Pinpoint the cell where the given text exists, returning its (X, Y) midpoint coordinate. 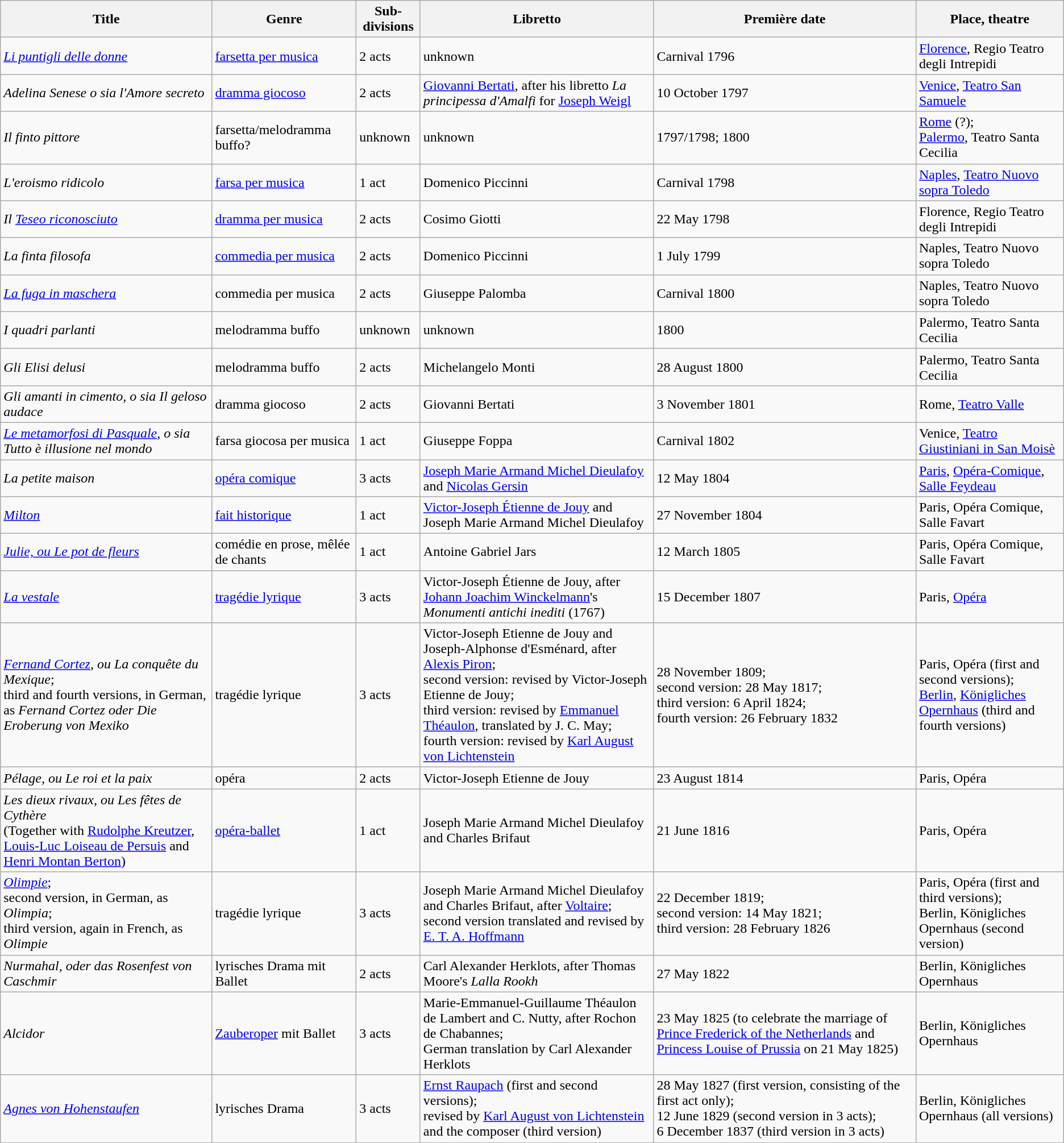
Première date (784, 19)
10 October 1797 (784, 93)
Victor-Joseph Étienne de Jouy, after Johann Joachim Winckelmann's Monumenti antichi inediti (1767) (537, 597)
Ernst Raupach (first and second versions);revised by Karl August von Lichtenstein and the composer (third version) (537, 1108)
farsetta per musica (284, 56)
La finta filosofa (106, 256)
Venice, Teatro Giustiniani in San Moisè (990, 441)
Sub­divisions (388, 19)
Victor-Joseph Étienne de Jouy and Joseph Marie Armand Michel Dieulafoy (537, 515)
Milton (106, 515)
Carnival 1796 (784, 56)
lyrisches Drama (284, 1108)
fait historique (284, 515)
Genre (284, 19)
Place, theatre (990, 19)
Rome (?);Palermo, Teatro Santa Cecilia (990, 138)
Libretto (537, 19)
1797/1798; 1800 (784, 138)
23 August 1814 (784, 778)
Pélage, ou Le roi et la paix (106, 778)
Giovanni Bertati (537, 404)
Gli Elisi delusi (106, 367)
La vestale (106, 597)
Title (106, 19)
3 November 1801 (784, 404)
Julie, ou Le pot de fleurs (106, 552)
Paris, Opéra (first and third versions);Berlin, Königliches Opernhaus (second version) (990, 913)
Rome, Teatro Valle (990, 404)
Il finto pittore (106, 138)
Carnival 1800 (784, 293)
dramma per musica (284, 219)
Berlin, Königliches Opernhaus (all versions) (990, 1108)
Marie-Emmanuel-Guillaume Théaulon de Lambert and C. Nutty, after Rochon de Chabannes;German translation by Carl Alexander Herklots (537, 1033)
comédie en prose, mêlée de chants (284, 552)
Joseph Marie Armand Michel Dieulafoy and Charles Brifaut, after Voltaire;second version translated and revised by E. T. A. Hoffmann (537, 913)
Victor-Joseph Etienne de Jouy (537, 778)
Gli amanti in cimento, o sia Il geloso audace (106, 404)
Les dieux rivaux, ou Les fêtes de Cythère(Together with Rudolphe Kreutzer, Louis-Luc Loiseau de Persuis and Henri Montan Berton) (106, 830)
Carl Alexander Herklots, after Thomas Moore's Lalla Rookh (537, 973)
Giuseppe Foppa (537, 441)
L'eroismo ridicolo (106, 182)
Zauberoper mit Ballet (284, 1033)
opéra comique (284, 477)
Cosimo Giotti (537, 219)
La petite maison (106, 477)
Carnival 1802 (784, 441)
lyrisches Drama mit Ballet (284, 973)
27 November 1804 (784, 515)
1 July 1799 (784, 256)
28 May 1827 (first version, consisting of the first act only);12 June 1829 (second version in 3 acts);6 December 1837 (third version in 3 acts) (784, 1108)
Carnival 1798 (784, 182)
Alcidor (106, 1033)
Michelangelo Monti (537, 367)
Fernand Cortez, ou La conquête du Mexique;third and fourth versions, in German, as Fernand Cortez oder Die Eroberung von Mexiko (106, 695)
Olimpie;second version, in German, as Olimpia;third version, again in French, as Olimpie (106, 913)
Li puntigli delle donne (106, 56)
Antoine Gabriel Jars (537, 552)
Giuseppe Palomba (537, 293)
12 May 1804 (784, 477)
Il Teseo riconosciuto (106, 219)
22 December 1819;second version: 14 May 1821;third version: 28 February 1826 (784, 913)
opéra (284, 778)
opéra-ballet (284, 830)
12 March 1805 (784, 552)
Giovanni Bertati, after his libretto La principessa d'Amalfi for Joseph Weigl (537, 93)
Le metamorfosi di Pasquale, o sia Tutto è illusione nel mondo (106, 441)
Joseph Marie Armand Michel Dieulafoy and Nicolas Gersin (537, 477)
farsa giocosa per musica (284, 441)
farsa per musica (284, 182)
Paris, Opéra-Comique, Salle Feydeau (990, 477)
La fuga in maschera (106, 293)
farsetta/melodramma buffo? (284, 138)
23 May 1825 (to celebrate the marriage of Prince Frederick of the Netherlands and Princess Louise of Prussia on 21 May 1825) (784, 1033)
Nurmahal, oder das Rosenfest von Caschmir (106, 973)
21 June 1816 (784, 830)
15 December 1807 (784, 597)
Agnes von Hohenstaufen (106, 1108)
28 November 1809;second version: 28 May 1817;third version: 6 April 1824;fourth version: 26 February 1832 (784, 695)
Venice, Teatro San Samuele (990, 93)
Adelina Senese o sia l'Amore secreto (106, 93)
1800 (784, 330)
I quadri parlanti (106, 330)
27 May 1822 (784, 973)
Joseph Marie Armand Michel Dieulafoy and Charles Brifaut (537, 830)
Paris, Opéra (first and second versions);Berlin, Königliches Opernhaus (third and fourth versions) (990, 695)
28 August 1800 (784, 367)
22 May 1798 (784, 219)
